Identify which cell holds the provided text, then report its [X, Y] central coordinate. 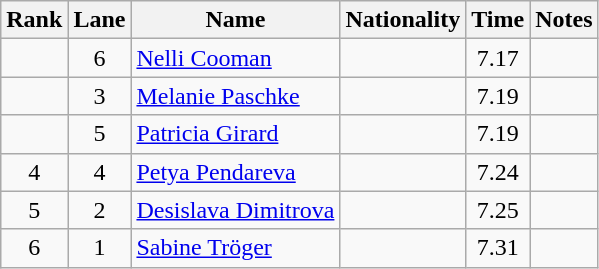
1 [100, 248]
Nationality [403, 20]
Melanie Paschke [236, 96]
Sabine Tröger [236, 248]
Lane [100, 20]
Patricia Girard [236, 134]
7.31 [498, 248]
7.17 [498, 58]
Desislava Dimitrova [236, 210]
Rank [34, 20]
7.24 [498, 172]
Notes [564, 20]
2 [100, 210]
Nelli Cooman [236, 58]
3 [100, 96]
Petya Pendareva [236, 172]
Name [236, 20]
Time [498, 20]
7.25 [498, 210]
